Detect which cell encompasses the target text, then output its [x, y] center coordinate. 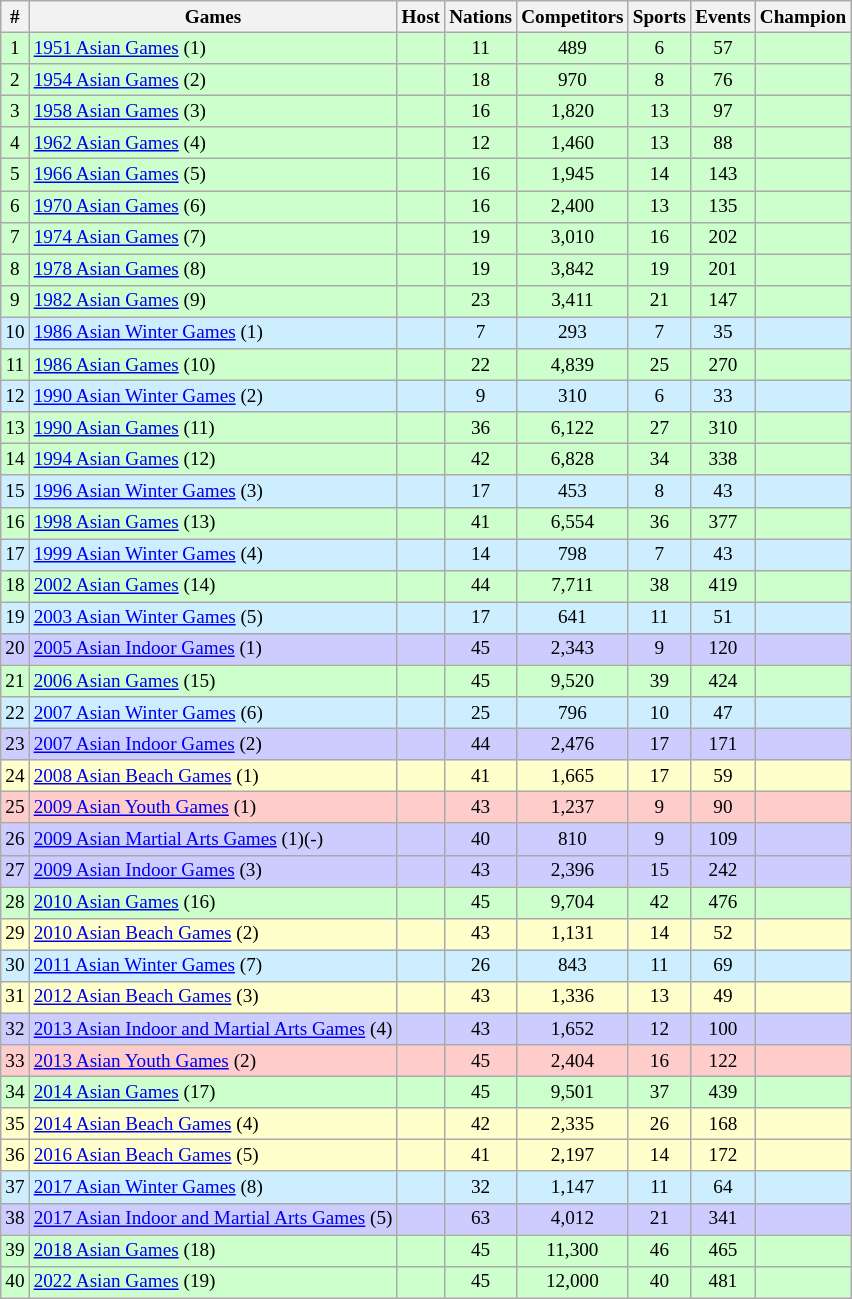
424 [724, 681]
120 [724, 649]
2012 Asian Beach Games (3) [213, 997]
63 [481, 1219]
2002 Asian Games (14) [213, 586]
168 [724, 1124]
97 [724, 111]
1 [15, 48]
69 [724, 966]
2009 Asian Indoor Games (3) [213, 871]
2,400 [572, 206]
1,665 [572, 776]
20 [15, 649]
9,520 [572, 681]
1966 Asian Games (5) [213, 175]
1999 Asian Winter Games (4) [213, 554]
109 [724, 839]
641 [572, 618]
1990 Asian Games (11) [213, 428]
9,704 [572, 902]
57 [724, 48]
171 [724, 744]
1970 Asian Games (6) [213, 206]
Host [421, 17]
5 [15, 175]
Sports [659, 17]
1996 Asian Winter Games (3) [213, 491]
202 [724, 238]
1962 Asian Games (4) [213, 143]
1954 Asian Games (2) [213, 80]
2007 Asian Indoor Games (2) [213, 744]
2,396 [572, 871]
3,411 [572, 301]
49 [724, 997]
1986 Asian Winter Games (1) [213, 333]
341 [724, 1219]
2009 Asian Youth Games (1) [213, 808]
46 [659, 1251]
2 [15, 80]
453 [572, 491]
52 [724, 934]
2017 Asian Indoor and Martial Arts Games (5) [213, 1219]
2022 Asian Games (19) [213, 1282]
810 [572, 839]
9,501 [572, 1092]
2013 Asian Youth Games (2) [213, 1061]
2,343 [572, 649]
4,839 [572, 365]
439 [724, 1092]
143 [724, 175]
135 [724, 206]
2,476 [572, 744]
242 [724, 871]
1978 Asian Games (8) [213, 270]
2010 Asian Beach Games (2) [213, 934]
7,711 [572, 586]
24 [15, 776]
90 [724, 808]
798 [572, 554]
1,460 [572, 143]
28 [15, 902]
6,828 [572, 460]
147 [724, 301]
1,336 [572, 997]
2014 Asian Beach Games (4) [213, 1124]
1998 Asian Games (13) [213, 523]
481 [724, 1282]
970 [572, 80]
1986 Asian Games (10) [213, 365]
2018 Asian Games (18) [213, 1251]
2005 Asian Indoor Games (1) [213, 649]
2014 Asian Games (17) [213, 1092]
796 [572, 713]
1,131 [572, 934]
3,842 [572, 270]
2008 Asian Beach Games (1) [213, 776]
88 [724, 143]
51 [724, 618]
122 [724, 1061]
172 [724, 1156]
1,237 [572, 808]
11,300 [572, 1251]
64 [724, 1187]
1994 Asian Games (12) [213, 460]
2,197 [572, 1156]
2013 Asian Indoor and Martial Arts Games (4) [213, 1029]
6,554 [572, 523]
3 [15, 111]
2003 Asian Winter Games (5) [213, 618]
1974 Asian Games (7) [213, 238]
1982 Asian Games (9) [213, 301]
4,012 [572, 1219]
Competitors [572, 17]
476 [724, 902]
1,147 [572, 1187]
Games [213, 17]
47 [724, 713]
1,945 [572, 175]
4 [15, 143]
201 [724, 270]
293 [572, 333]
# [15, 17]
1,820 [572, 111]
2017 Asian Winter Games (8) [213, 1187]
338 [724, 460]
2006 Asian Games (15) [213, 681]
1990 Asian Winter Games (2) [213, 396]
419 [724, 586]
12,000 [572, 1282]
3,010 [572, 238]
843 [572, 966]
2007 Asian Winter Games (6) [213, 713]
100 [724, 1029]
2,335 [572, 1124]
1,652 [572, 1029]
2,404 [572, 1061]
31 [15, 997]
489 [572, 48]
6,122 [572, 428]
1951 Asian Games (1) [213, 48]
30 [15, 966]
59 [724, 776]
Nations [481, 17]
270 [724, 365]
1958 Asian Games (3) [213, 111]
76 [724, 80]
29 [15, 934]
Champion [803, 17]
2009 Asian Martial Arts Games (1)(-) [213, 839]
2011 Asian Winter Games (7) [213, 966]
2016 Asian Beach Games (5) [213, 1156]
377 [724, 523]
465 [724, 1251]
Events [724, 17]
2010 Asian Games (16) [213, 902]
